For the text-containing cell, return its midpoint in [X, Y] coordinate format. 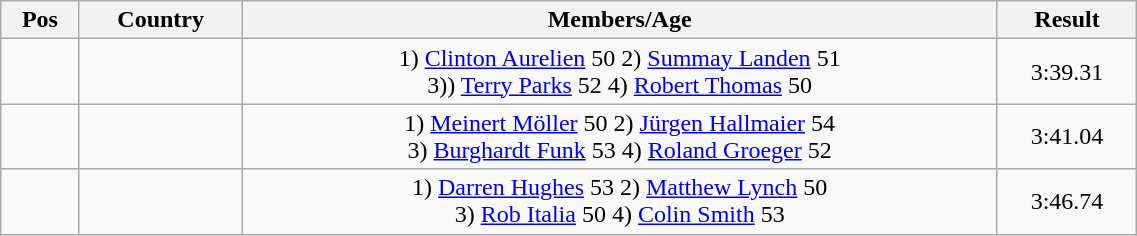
Pos [40, 20]
1) Meinert Möller 50 2) Jürgen Hallmaier 543) Burghardt Funk 53 4) Roland Groeger 52 [620, 136]
Result [1067, 20]
1) Clinton Aurelien 50 2) Summay Landen 513)) Terry Parks 52 4) Robert Thomas 50 [620, 72]
3:46.74 [1067, 202]
3:41.04 [1067, 136]
3:39.31 [1067, 72]
1) Darren Hughes 53 2) Matthew Lynch 503) Rob Italia 50 4) Colin Smith 53 [620, 202]
Country [160, 20]
Members/Age [620, 20]
